For the text-containing cell, return its midpoint in [X, Y] coordinate format. 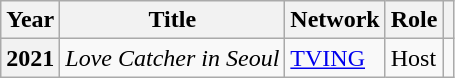
Role [414, 20]
Year [30, 20]
Love Catcher in Seoul [172, 58]
Network [335, 20]
Host [414, 58]
Title [172, 20]
TVING [335, 58]
2021 [30, 58]
